Determine the (x, y) coordinate at the center of the cell enclosing the given text.  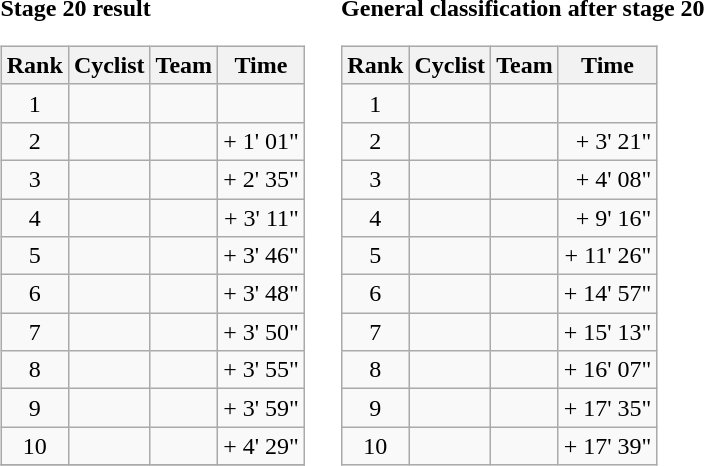
+ 16' 07" (608, 370)
+ 9' 16" (608, 217)
+ 1' 01" (262, 141)
+ 3' 11" (262, 217)
+ 17' 39" (608, 446)
+ 4' 08" (608, 179)
+ 11' 26" (608, 256)
+ 3' 46" (262, 256)
+ 3' 55" (262, 370)
+ 3' 21" (608, 141)
+ 14' 57" (608, 294)
+ 3' 50" (262, 332)
+ 15' 13" (608, 332)
+ 3' 59" (262, 408)
+ 4' 29" (262, 446)
+ 2' 35" (262, 179)
+ 17' 35" (608, 408)
+ 3' 48" (262, 294)
